Pinpoint the cell where the given text exists, returning its [X, Y] midpoint coordinate. 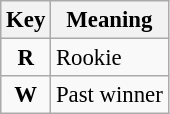
Key [26, 20]
W [26, 95]
Rookie [110, 58]
R [26, 58]
Meaning [110, 20]
Past winner [110, 95]
